Return the (x, y) coordinate for the center point of the cell that contains the specified text.  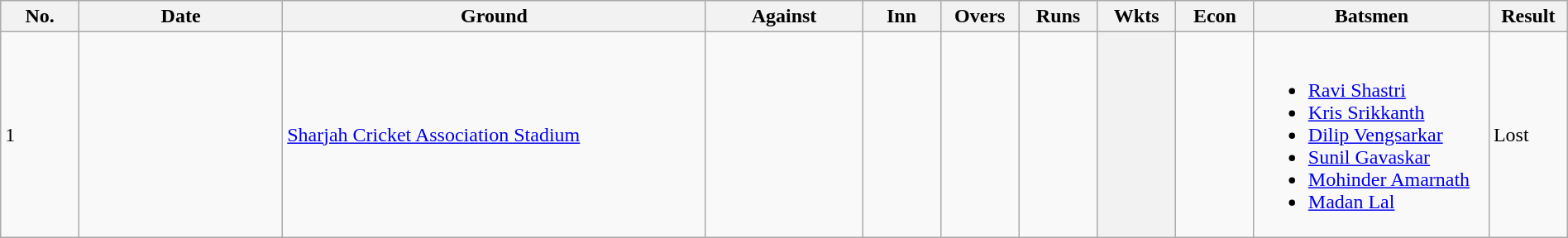
Batsmen (1371, 17)
Date (180, 17)
Result (1528, 17)
Lost (1528, 135)
1 (40, 135)
Runs (1059, 17)
Ravi ShastriKris SrikkanthDilip VengsarkarSunil GavaskarMohinder AmarnathMadan Lal (1371, 135)
Ground (495, 17)
Wkts (1136, 17)
No. (40, 17)
Sharjah Cricket Association Stadium (495, 135)
Inn (901, 17)
Econ (1216, 17)
Against (784, 17)
Overs (979, 17)
